Locate the cell with the specified text and output its (X, Y) center coordinate. 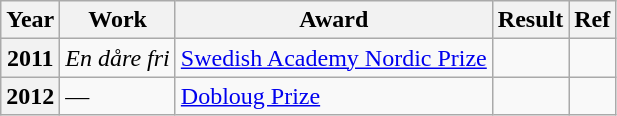
2011 (30, 58)
Dobloug Prize (334, 96)
Result (530, 20)
En dåre fri (118, 58)
Work (118, 20)
Ref (592, 20)
Award (334, 20)
— (118, 96)
2012 (30, 96)
Year (30, 20)
Swedish Academy Nordic Prize (334, 58)
